Extract the [x, y] coordinate from the center of the cell holding the provided text.  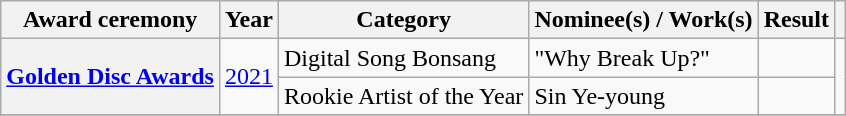
Year [248, 20]
2021 [248, 77]
Sin Ye-young [644, 96]
Result [796, 20]
Golden Disc Awards [110, 77]
Digital Song Bonsang [403, 58]
"Why Break Up?" [644, 58]
Nominee(s) / Work(s) [644, 20]
Rookie Artist of the Year [403, 96]
Award ceremony [110, 20]
Category [403, 20]
